From the cell containing the given text, extract its center point as (X, Y) coordinate. 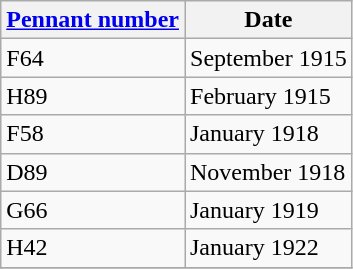
January 1919 (268, 210)
Date (268, 20)
January 1922 (268, 248)
Pennant number (93, 20)
September 1915 (268, 58)
February 1915 (268, 96)
G66 (93, 210)
F58 (93, 134)
H42 (93, 248)
D89 (93, 172)
November 1918 (268, 172)
H89 (93, 96)
F64 (93, 58)
January 1918 (268, 134)
